Pinpoint the cell where the given text exists, returning its [x, y] midpoint coordinate. 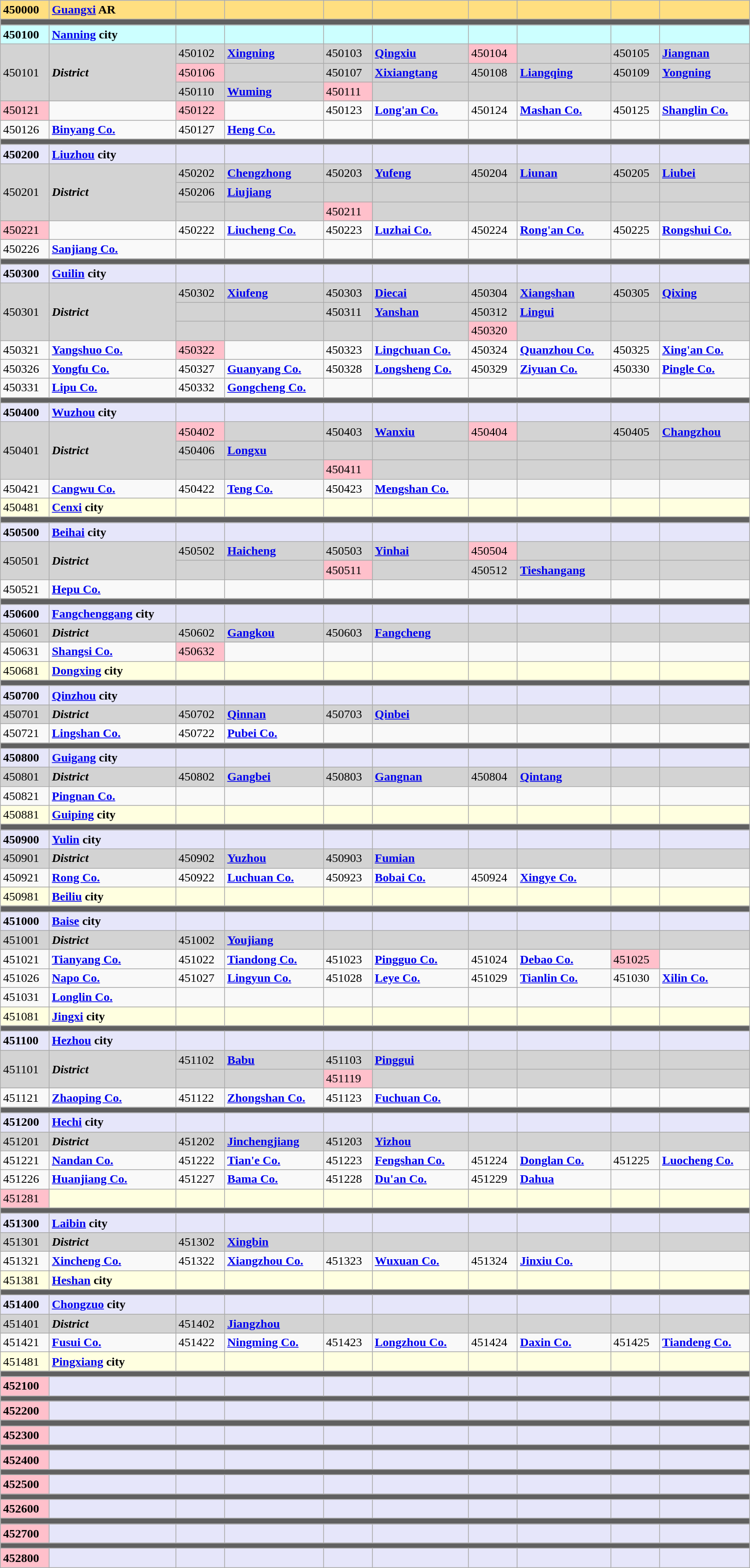
Yangshuo Co. [112, 350]
450804 [493, 777]
Donglan Co. [564, 1160]
Dongxing city [112, 671]
Bobai Co. [420, 877]
450501 [25, 561]
451001 [25, 940]
Haicheng [274, 551]
Rongshui Co. [705, 230]
451400 [25, 1305]
450721 [25, 733]
451000 [25, 921]
450211 [348, 211]
Luchuan Co. [274, 877]
450105 [635, 53]
451122 [200, 1098]
450000 [25, 10]
452300 [25, 1435]
451402 [200, 1324]
451281 [25, 1198]
450411 [348, 469]
450226 [25, 249]
Qinbei [420, 714]
450401 [25, 450]
450901 [25, 858]
450602 [200, 633]
450223 [348, 230]
450631 [25, 652]
Fumian [420, 858]
Du'an Co. [420, 1179]
451300 [25, 1223]
450423 [348, 488]
Liubei [705, 173]
Fangchenggang city [112, 614]
450421 [25, 488]
Qintang [564, 777]
450504 [493, 551]
Lingui [564, 312]
451401 [25, 1324]
Tianyang Co. [112, 959]
450406 [200, 450]
450500 [25, 532]
450125 [635, 110]
Yizhou [420, 1141]
Gangkou [274, 633]
Yongfu Co. [112, 369]
451030 [635, 978]
450126 [25, 129]
Liuzhou city [112, 154]
451227 [200, 1179]
Qinnan [274, 714]
450503 [348, 551]
450326 [25, 369]
451221 [25, 1160]
Pingxiang city [112, 1362]
452700 [25, 1534]
Pingle Co. [705, 369]
Beiliu city [112, 896]
Jinxiu Co. [564, 1261]
450205 [635, 173]
Leye Co. [420, 978]
Yulin city [112, 839]
Chongzuo city [112, 1305]
452500 [25, 1484]
451223 [348, 1160]
450922 [200, 877]
451302 [200, 1242]
450111 [348, 91]
Longxu [274, 450]
450110 [200, 91]
Pubei Co. [274, 733]
451322 [200, 1261]
451119 [348, 1079]
Pinggui [420, 1060]
450225 [635, 230]
Binyang Co. [112, 129]
451323 [348, 1261]
450102 [200, 53]
450821 [25, 796]
450303 [348, 293]
450481 [25, 508]
450924 [493, 877]
Lingyun Co. [274, 978]
450201 [25, 192]
Guangxi AR [112, 10]
Cenxi city [112, 508]
Teng Co. [274, 488]
Lingshan Co. [112, 733]
Debao Co. [564, 959]
Liujiang [274, 192]
450681 [25, 671]
451425 [635, 1343]
451424 [493, 1343]
451101 [25, 1069]
Long'an Co. [420, 110]
Xingbin [274, 1242]
450109 [635, 72]
451021 [25, 959]
Yufeng [420, 173]
451381 [25, 1280]
Tiandong Co. [274, 959]
Tian'e Co. [274, 1160]
451121 [25, 1098]
450328 [348, 369]
451202 [200, 1141]
Nanning city [112, 34]
450400 [25, 412]
451028 [348, 978]
Huanjiang Co. [112, 1179]
Guilin city [112, 274]
451224 [493, 1160]
451031 [25, 997]
Fangcheng [420, 633]
Ningming Co. [274, 1343]
450221 [25, 230]
450107 [348, 72]
Daxin Co. [564, 1343]
450325 [635, 350]
Longsheng Co. [420, 369]
451081 [25, 1016]
Wanxiu [420, 431]
Tiandeng Co. [705, 1343]
Nandan Co. [112, 1160]
Qingxiu [420, 53]
Changzhou [705, 431]
450521 [25, 589]
Ziyuan Co. [564, 369]
Gangnan [420, 777]
450222 [200, 230]
452400 [25, 1460]
451024 [493, 959]
Xingning [274, 53]
450312 [493, 312]
450903 [348, 858]
451023 [348, 959]
Tieshangang [564, 570]
451103 [348, 1060]
Wuming [274, 91]
451100 [25, 1041]
Diecai [420, 293]
Guanyang Co. [274, 369]
Qixing [705, 293]
Fengshan Co. [420, 1160]
Longzhou Co. [420, 1343]
450106 [200, 72]
450800 [25, 758]
450803 [348, 777]
Hezhou city [112, 1041]
Gangbei [274, 777]
450330 [635, 369]
450702 [200, 714]
450300 [25, 274]
450224 [493, 230]
450124 [493, 110]
Jingxi city [112, 1016]
450600 [25, 614]
450331 [25, 388]
Gongcheng Co. [274, 388]
Cangwu Co. [112, 488]
450923 [348, 877]
451481 [25, 1362]
452100 [25, 1386]
Bama Co. [274, 1179]
Liangqing [564, 72]
Zhongshan Co. [274, 1098]
Yanshan [420, 312]
452600 [25, 1509]
Xixiangtang [420, 72]
Zhaoping Co. [112, 1098]
450881 [25, 815]
450402 [200, 431]
450301 [25, 312]
Luzhai Co. [420, 230]
451203 [348, 1141]
450322 [200, 350]
450305 [635, 293]
Rong'an Co. [564, 230]
450321 [25, 350]
450502 [200, 551]
450722 [200, 733]
450921 [25, 877]
450200 [25, 154]
Rong Co. [112, 877]
450324 [493, 350]
Yongning [705, 72]
Baise city [112, 921]
451228 [348, 1179]
Heng Co. [274, 129]
Guigang city [112, 758]
450103 [348, 53]
Luocheng Co. [705, 1160]
452800 [25, 1558]
Youjiang [274, 940]
450332 [200, 388]
Jiangnan [705, 53]
Wuzhou city [112, 412]
450512 [493, 570]
450703 [348, 714]
451421 [25, 1343]
Hepu Co. [112, 589]
Yuzhou [274, 858]
Xilin Co. [705, 978]
Chengzhong [274, 173]
451201 [25, 1141]
450204 [493, 173]
450100 [25, 34]
Jiangzhou [274, 1324]
Fusui Co. [112, 1343]
450304 [493, 293]
450632 [200, 652]
Xiufeng [274, 293]
451025 [635, 959]
Xing'an Co. [705, 350]
450701 [25, 714]
450323 [348, 350]
450202 [200, 173]
450122 [200, 110]
450403 [348, 431]
Shangsi Co. [112, 652]
Xiangshan [564, 293]
Xiangzhou Co. [274, 1261]
450123 [348, 110]
452200 [25, 1411]
450108 [493, 72]
451301 [25, 1242]
451423 [348, 1343]
Yinhai [420, 551]
450404 [493, 431]
450405 [635, 431]
Longlin Co. [112, 997]
451027 [200, 978]
450127 [200, 129]
451229 [493, 1179]
Babu [274, 1060]
Lingchuan Co. [420, 350]
450101 [25, 72]
Xincheng Co. [112, 1261]
450327 [200, 369]
450511 [348, 570]
Heshan city [112, 1280]
451002 [200, 940]
450121 [25, 110]
451029 [493, 978]
450311 [348, 312]
450206 [200, 192]
451026 [25, 978]
450902 [200, 858]
Liunan [564, 173]
450329 [493, 369]
451222 [200, 1160]
450700 [25, 695]
450900 [25, 839]
450981 [25, 896]
451226 [25, 1179]
451225 [635, 1160]
Wuxuan Co. [420, 1261]
450302 [200, 293]
Quanzhou Co. [564, 350]
Shanglin Co. [705, 110]
Beihai city [112, 532]
451200 [25, 1122]
Pingnan Co. [112, 796]
Mengshan Co. [420, 488]
450603 [348, 633]
Jinchengjiang [274, 1141]
450802 [200, 777]
450320 [493, 331]
450104 [493, 53]
Guiping city [112, 815]
Hechi city [112, 1122]
Laibin city [112, 1223]
450601 [25, 633]
Dahua [564, 1179]
Tianlin Co. [564, 978]
Fuchuan Co. [420, 1098]
451022 [200, 959]
Xingye Co. [564, 877]
450801 [25, 777]
451422 [200, 1343]
451123 [348, 1098]
451321 [25, 1261]
Liucheng Co. [274, 230]
Napo Co. [112, 978]
Lipu Co. [112, 388]
450203 [348, 173]
Mashan Co. [564, 110]
451324 [493, 1261]
Qinzhou city [112, 695]
Sanjiang Co. [112, 249]
Pingguo Co. [420, 959]
450422 [200, 488]
451102 [200, 1060]
